Detect which cell encompasses the target text, then output its [X, Y] center coordinate. 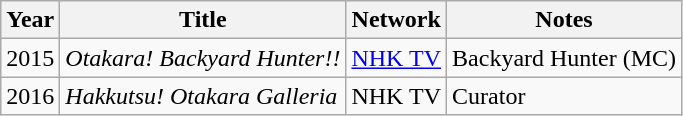
Year [30, 20]
Curator [564, 96]
Title [203, 20]
Notes [564, 20]
Backyard Hunter (MC) [564, 58]
2015 [30, 58]
Network [396, 20]
2016 [30, 96]
Hakkutsu! Otakara Galleria [203, 96]
Otakara! Backyard Hunter!! [203, 58]
